Capture the cell that displays the provided text and extract its [X, Y] central coordinate. 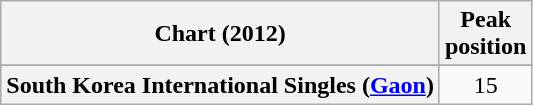
South Korea International Singles (Gaon) [220, 85]
Peakposition [485, 34]
15 [485, 85]
Chart (2012) [220, 34]
